Extract the (x, y) coordinate from the center of the cell holding the provided text.  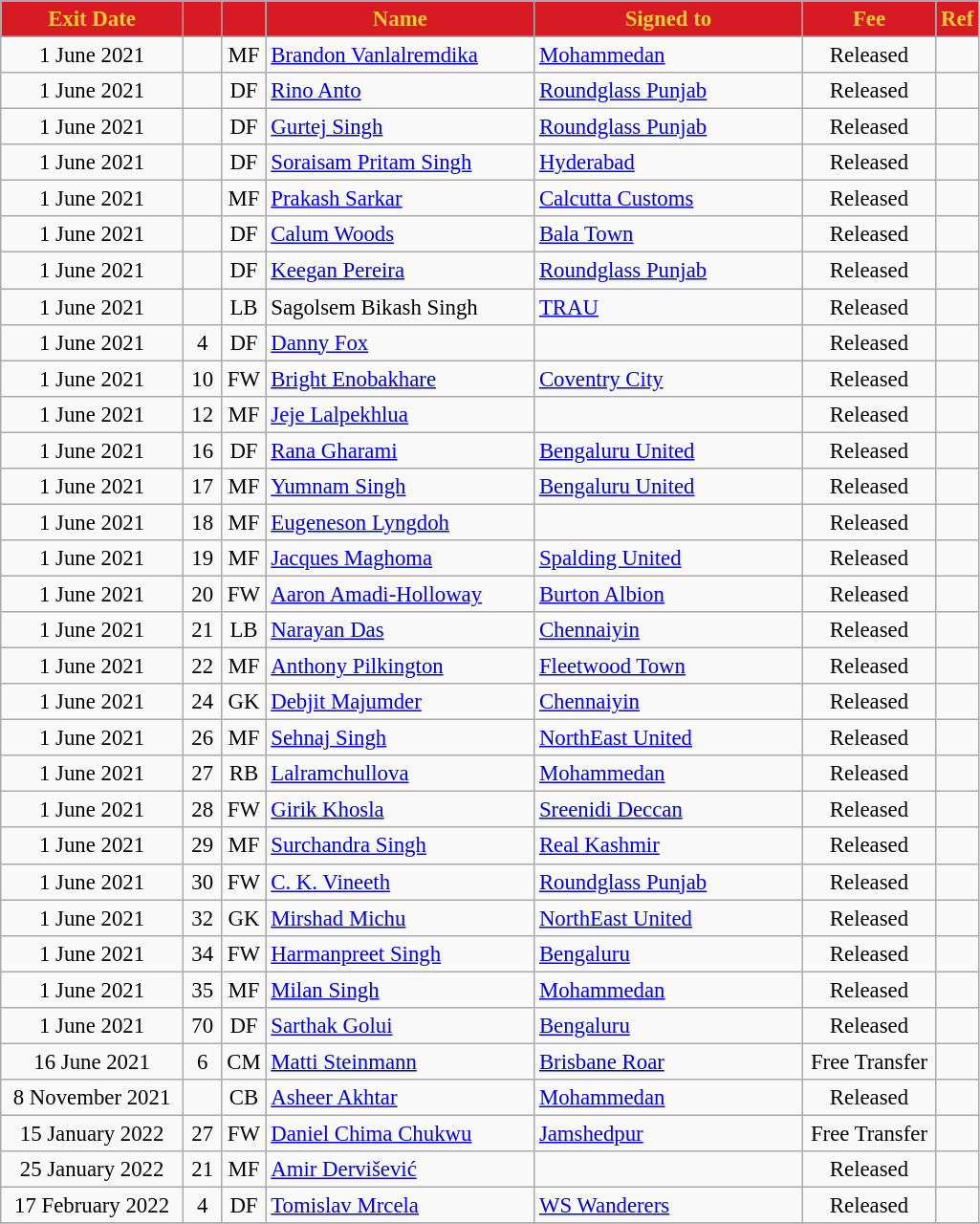
TRAU (669, 307)
Keegan Pereira (400, 271)
Brandon Vanlalremdika (400, 55)
RB (244, 774)
Bala Town (669, 234)
Narayan Das (400, 630)
29 (203, 846)
8 November 2021 (92, 1098)
Fee (869, 19)
17 (203, 487)
Sreenidi Deccan (669, 810)
Burton Albion (669, 594)
Soraisam Pritam Singh (400, 163)
Hyderabad (669, 163)
Jacques Maghoma (400, 558)
16 (203, 450)
16 June 2021 (92, 1061)
34 (203, 953)
Ref (958, 19)
Fleetwood Town (669, 667)
24 (203, 702)
Harmanpreet Singh (400, 953)
28 (203, 810)
Signed to (669, 19)
Rino Anto (400, 91)
Tomislav Mrcela (400, 1206)
C. K. Vineeth (400, 882)
Matti Steinmann (400, 1061)
35 (203, 990)
Danny Fox (400, 342)
Brisbane Roar (669, 1061)
Spalding United (669, 558)
19 (203, 558)
CB (244, 1098)
Real Kashmir (669, 846)
Mirshad Michu (400, 918)
Aaron Amadi-Holloway (400, 594)
Yumnam Singh (400, 487)
CM (244, 1061)
Calum Woods (400, 234)
WS Wanderers (669, 1206)
25 January 2022 (92, 1169)
Anthony Pilkington (400, 667)
20 (203, 594)
30 (203, 882)
Lalramchullova (400, 774)
70 (203, 1026)
Rana Gharami (400, 450)
Girik Khosla (400, 810)
Amir Dervišević (400, 1169)
Milan Singh (400, 990)
6 (203, 1061)
Calcutta Customs (669, 199)
Jeje Lalpekhlua (400, 414)
Gurtej Singh (400, 127)
Surchandra Singh (400, 846)
Asheer Akhtar (400, 1098)
Sagolsem Bikash Singh (400, 307)
Name (400, 19)
Exit Date (92, 19)
10 (203, 379)
Debjit Majumder (400, 702)
17 February 2022 (92, 1206)
22 (203, 667)
Daniel Chima Chukwu (400, 1133)
15 January 2022 (92, 1133)
26 (203, 738)
12 (203, 414)
Bright Enobakhare (400, 379)
32 (203, 918)
Eugeneson Lyngdoh (400, 522)
Sarthak Golui (400, 1026)
Jamshedpur (669, 1133)
Sehnaj Singh (400, 738)
18 (203, 522)
Prakash Sarkar (400, 199)
Coventry City (669, 379)
